Locate the cell with the specified text and output its (X, Y) center coordinate. 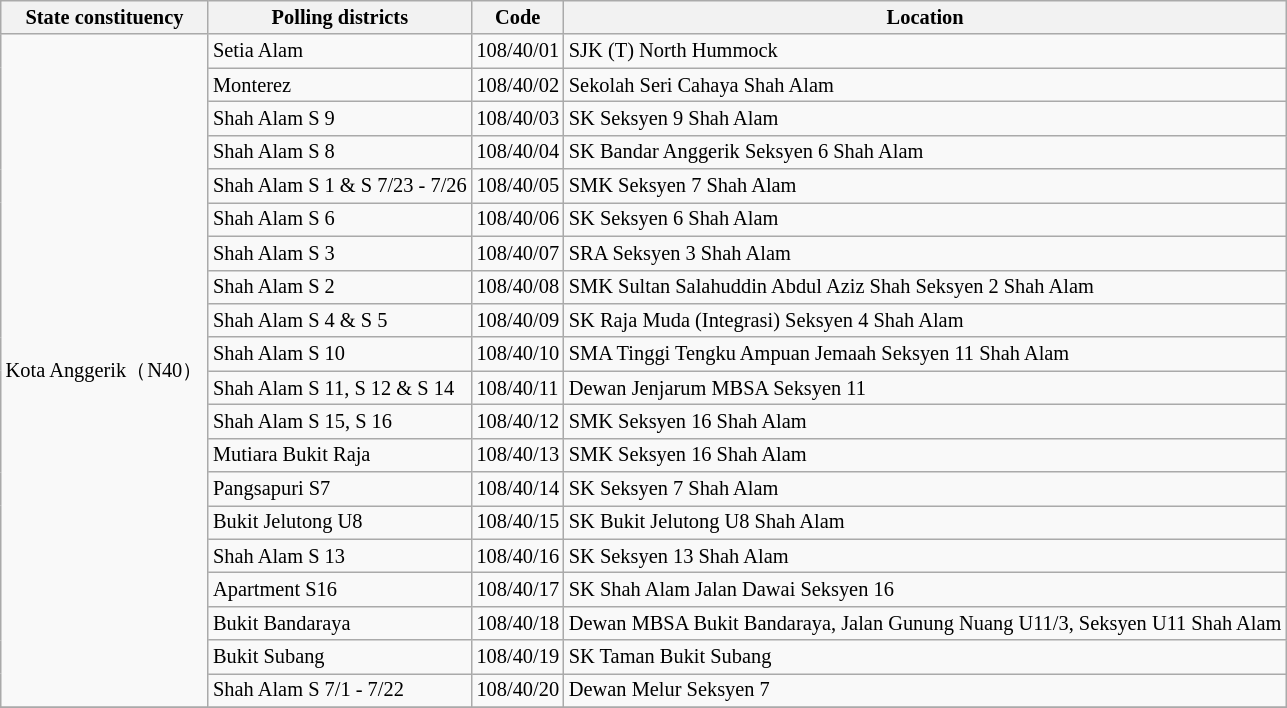
SMA Tinggi Tengku Ampuan Jemaah Seksyen 11 Shah Alam (925, 354)
108/40/19 (518, 657)
Sekolah Seri Cahaya Shah Alam (925, 85)
SJK (T) North Hummock (925, 51)
Apartment S16 (340, 589)
108/40/09 (518, 320)
Dewan MBSA Bukit Bandaraya, Jalan Gunung Nuang U11/3, Seksyen U11 Shah Alam (925, 623)
Dewan Melur Seksyen 7 (925, 690)
SK Taman Bukit Subang (925, 657)
108/40/04 (518, 152)
108/40/15 (518, 522)
SK Raja Muda (Integrasi) Seksyen 4 Shah Alam (925, 320)
Shah Alam S 10 (340, 354)
Shah Alam S 1 & S 7/23 - 7/26 (340, 186)
108/40/02 (518, 85)
SK Seksyen 6 Shah Alam (925, 219)
Pangsapuri S7 (340, 489)
Setia Alam (340, 51)
SMK Sultan Salahuddin Abdul Aziz Shah Seksyen 2 Shah Alam (925, 287)
Mutiara Bukit Raja (340, 455)
Shah Alam S 9 (340, 118)
Shah Alam S 6 (340, 219)
SK Seksyen 9 Shah Alam (925, 118)
Shah Alam S 2 (340, 287)
SK Bukit Jelutong U8 Shah Alam (925, 522)
108/40/20 (518, 690)
Location (925, 17)
SK Seksyen 13 Shah Alam (925, 556)
SK Seksyen 7 Shah Alam (925, 489)
SRA Seksyen 3 Shah Alam (925, 253)
Shah Alam S 3 (340, 253)
108/40/14 (518, 489)
SK Shah Alam Jalan Dawai Seksyen 16 (925, 589)
Monterez (340, 85)
Bukit Subang (340, 657)
SMK Seksyen 7 Shah Alam (925, 186)
108/40/08 (518, 287)
Shah Alam S 4 & S 5 (340, 320)
108/40/07 (518, 253)
Dewan Jenjarum MBSA Seksyen 11 (925, 388)
Bukit Bandaraya (340, 623)
108/40/11 (518, 388)
Bukit Jelutong U8 (340, 522)
108/40/12 (518, 421)
108/40/18 (518, 623)
108/40/13 (518, 455)
108/40/17 (518, 589)
Shah Alam S 11, S 12 & S 14 (340, 388)
State constituency (104, 17)
SK Bandar Anggerik Seksyen 6 Shah Alam (925, 152)
Shah Alam S 15, S 16 (340, 421)
Shah Alam S 13 (340, 556)
Shah Alam S 7/1 - 7/22 (340, 690)
108/40/05 (518, 186)
108/40/16 (518, 556)
Polling districts (340, 17)
108/40/03 (518, 118)
108/40/10 (518, 354)
Kota Anggerik（N40） (104, 370)
Shah Alam S 8 (340, 152)
Code (518, 17)
108/40/01 (518, 51)
108/40/06 (518, 219)
